For the text-containing cell, return its midpoint in (X, Y) coordinate format. 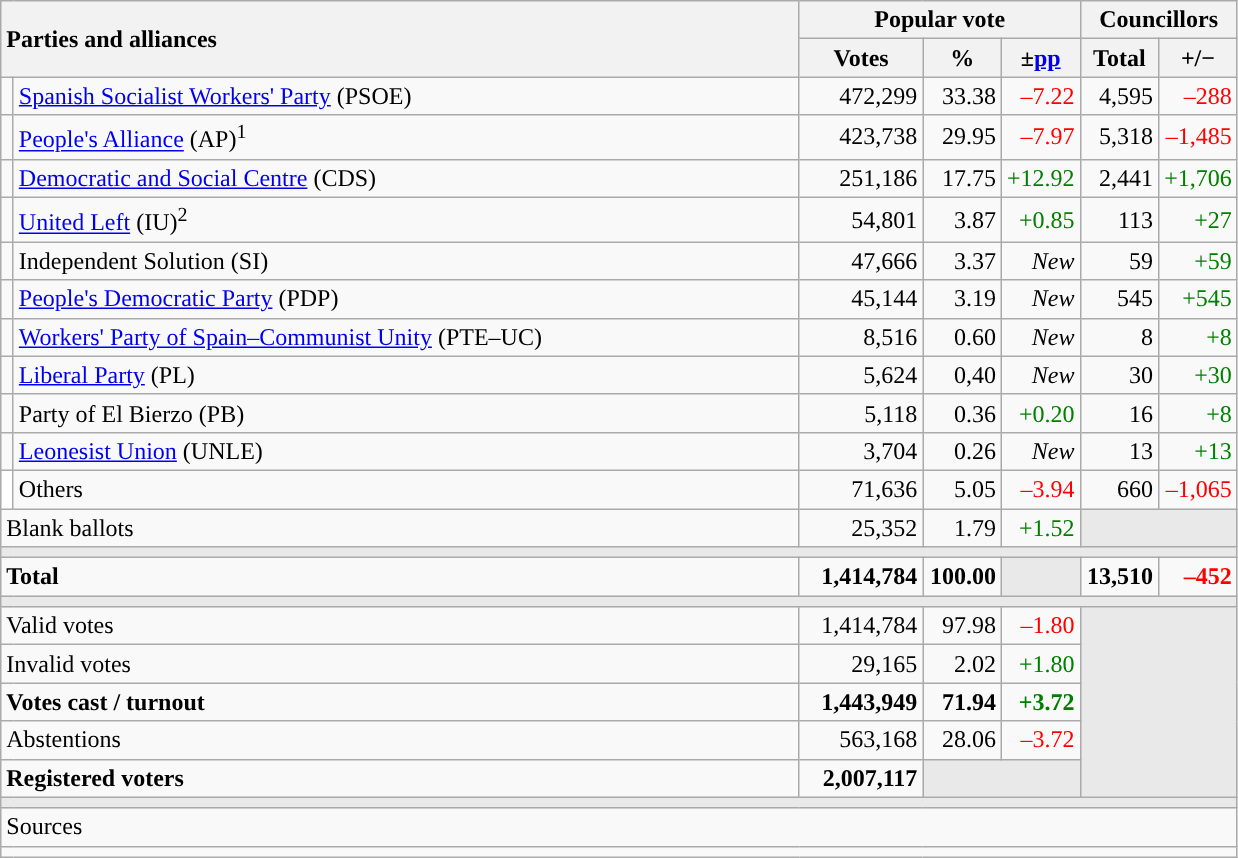
113 (1120, 220)
Registered voters (400, 778)
0.26 (962, 451)
% (962, 58)
660 (1120, 489)
–1.80 (1040, 626)
2.02 (962, 664)
+13 (1198, 451)
2,441 (1120, 178)
+12.92 (1040, 178)
5,318 (1120, 138)
13 (1120, 451)
–7.97 (1040, 138)
+0.85 (1040, 220)
472,299 (861, 96)
423,738 (861, 138)
59 (1120, 261)
Democratic and Social Centre (CDS) (406, 178)
+1,706 (1198, 178)
Popular vote (940, 20)
–3.72 (1040, 740)
8 (1120, 337)
2,007,117 (861, 778)
Parties and alliances (400, 39)
16 (1120, 413)
0.36 (962, 413)
–1,065 (1198, 489)
13,510 (1120, 577)
Votes (861, 58)
+27 (1198, 220)
30 (1120, 375)
Votes cast / turnout (400, 702)
–7.22 (1040, 96)
Abstentions (400, 740)
3.87 (962, 220)
Workers' Party of Spain–Communist Unity (PTE–UC) (406, 337)
Blank ballots (400, 528)
People's Democratic Party (PDP) (406, 299)
Independent Solution (SI) (406, 261)
45,144 (861, 299)
United Left (IU)2 (406, 220)
Liberal Party (PL) (406, 375)
3,704 (861, 451)
71,636 (861, 489)
+30 (1198, 375)
4,595 (1120, 96)
17.75 (962, 178)
5,624 (861, 375)
47,666 (861, 261)
±pp (1040, 58)
100.00 (962, 577)
Party of El Bierzo (PB) (406, 413)
251,186 (861, 178)
29.95 (962, 138)
–3.94 (1040, 489)
25,352 (861, 528)
Spanish Socialist Workers' Party (PSOE) (406, 96)
Councillors (1158, 20)
97.98 (962, 626)
Valid votes (400, 626)
–452 (1198, 577)
1.79 (962, 528)
545 (1120, 299)
+59 (1198, 261)
+3.72 (1040, 702)
+1.80 (1040, 664)
54,801 (861, 220)
Invalid votes (400, 664)
+1.52 (1040, 528)
0.60 (962, 337)
29,165 (861, 664)
1,443,949 (861, 702)
0,40 (962, 375)
3.19 (962, 299)
+545 (1198, 299)
–288 (1198, 96)
People's Alliance (AP)1 (406, 138)
3.37 (962, 261)
71.94 (962, 702)
–1,485 (1198, 138)
8,516 (861, 337)
33.38 (962, 96)
5,118 (861, 413)
+0.20 (1040, 413)
Leonesist Union (UNLE) (406, 451)
563,168 (861, 740)
5.05 (962, 489)
28.06 (962, 740)
Others (406, 489)
Sources (619, 827)
+/− (1198, 58)
